Capture the cell that displays the provided text and extract its (x, y) central coordinate. 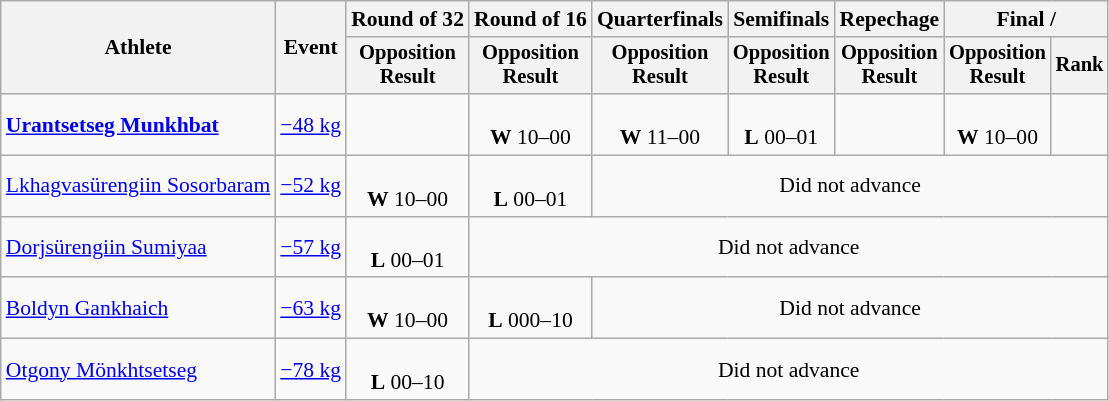
Round of 32 (408, 19)
L 00–10 (408, 370)
Urantsetseg Munkhbat (138, 124)
Athlete (138, 48)
L 000–10 (530, 308)
−52 kg (310, 186)
−63 kg (310, 308)
−78 kg (310, 370)
Dorjsürengiin Sumiyaa (138, 248)
Otgony Mönkhtsetseg (138, 370)
Boldyn Gankhaich (138, 308)
Lkhagvasürengiin Sosorbaram (138, 186)
Rank (1080, 66)
−57 kg (310, 248)
W 11–00 (660, 124)
Round of 16 (530, 19)
Event (310, 48)
Final / (1026, 19)
−48 kg (310, 124)
Quarterfinals (660, 19)
Semifinals (782, 19)
Repechage (890, 19)
